Scan for the cell matching the given text and deliver its [x, y] coordinate at center. 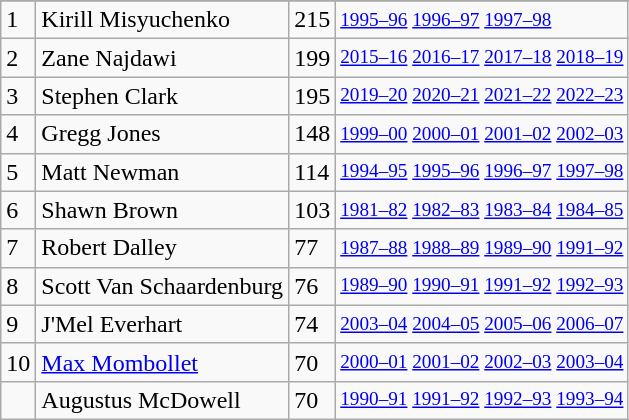
2015–16 2016–17 2017–18 2018–19 [482, 58]
1987–88 1988–89 1989–90 1991–92 [482, 248]
195 [312, 96]
J'Mel Everhart [162, 324]
3 [18, 96]
Stephen Clark [162, 96]
Kirill Misyuchenko [162, 20]
9 [18, 324]
74 [312, 324]
148 [312, 134]
215 [312, 20]
Max Mombollet [162, 362]
2000–01 2001–02 2002–03 2003–04 [482, 362]
7 [18, 248]
1990–91 1991–92 1992–93 1993–94 [482, 400]
Matt Newman [162, 172]
Scott Van Schaardenburg [162, 286]
2019–20 2020–21 2021–22 2022–23 [482, 96]
Robert Dalley [162, 248]
77 [312, 248]
1995–96 1996–97 1997–98 [482, 20]
6 [18, 210]
4 [18, 134]
10 [18, 362]
Shawn Brown [162, 210]
1 [18, 20]
76 [312, 286]
2003–04 2004–05 2005–06 2006–07 [482, 324]
1989–90 1990–91 1991–92 1992–93 [482, 286]
1981–82 1982–83 1983–84 1984–85 [482, 210]
1999–00 2000–01 2001–02 2002–03 [482, 134]
103 [312, 210]
Zane Najdawi [162, 58]
Gregg Jones [162, 134]
199 [312, 58]
2 [18, 58]
8 [18, 286]
Augustus McDowell [162, 400]
1994–95 1995–96 1996–97 1997–98 [482, 172]
5 [18, 172]
114 [312, 172]
